Return [x, y] of the center of cell containing provided text 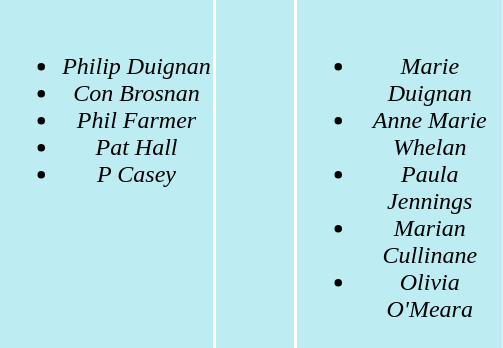
Philip DuignanCon BrosnanPhil FarmerPat HallP Casey [106, 174]
Marie DuignanAnne Marie WhelanPaula JenningsMarian CullinaneOlivia O'Meara [400, 174]
